Search for the cell housing the specified text and yield its (x, y) center coordinate. 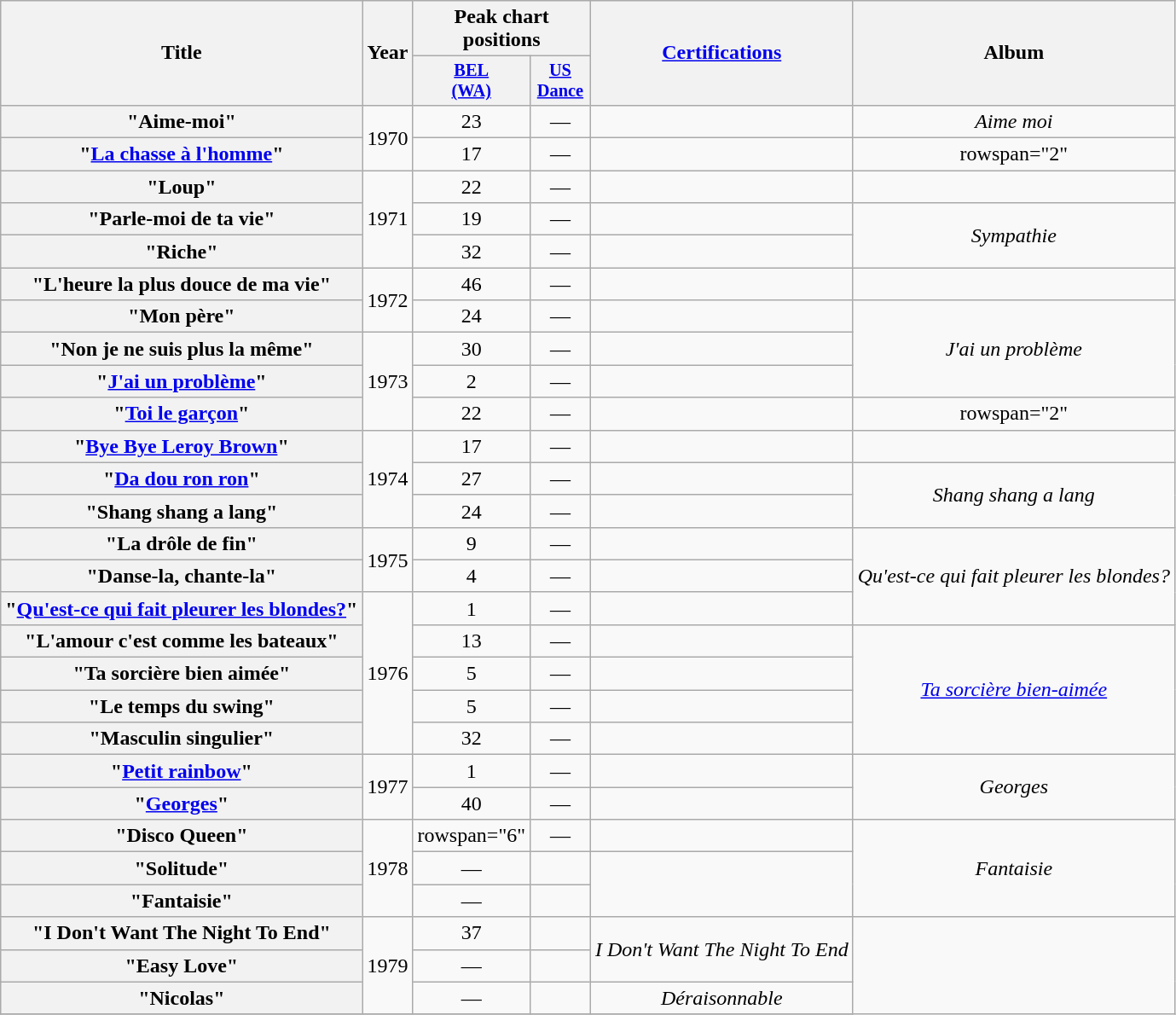
Fantaisie (1013, 868)
Year (387, 53)
"Aime-moi" (182, 121)
BEL(WA) (472, 81)
"Masculin singulier" (182, 739)
"Shang shang a lang" (182, 511)
"Nicolas" (182, 998)
"Mon père" (182, 316)
1972 (387, 300)
"La chasse à l'homme" (182, 154)
2 (472, 381)
"Riche" (182, 252)
46 (472, 284)
1974 (387, 478)
"I Don't Want The Night To End" (182, 933)
13 (472, 641)
USDance (561, 81)
Aime moi (1013, 121)
"Georges" (182, 803)
Peak chart positions (501, 29)
9 (472, 543)
23 (472, 121)
"Bye Bye Leroy Brown" (182, 446)
1979 (387, 966)
1970 (387, 137)
Ta sorcière bien-aimée (1013, 689)
1975 (387, 560)
I Don't Want The Night To End (721, 949)
Sympathie (1013, 235)
"L'heure la plus douce de ma vie" (182, 284)
"Solitude" (182, 868)
Shang shang a lang (1013, 495)
37 (472, 933)
Album (1013, 53)
"Le temps du swing" (182, 706)
"Fantaisie" (182, 901)
1977 (387, 787)
30 (472, 349)
Georges (1013, 787)
"J'ai un problème" (182, 381)
"Disco Queen" (182, 836)
1973 (387, 381)
"Non je ne suis plus la même" (182, 349)
"Parle-moi de ta vie" (182, 219)
Certifications (721, 53)
1978 (387, 868)
"Toi le garçon" (182, 414)
"Petit rainbow" (182, 771)
1976 (387, 673)
Title (182, 53)
19 (472, 219)
Qu'est-ce qui fait pleurer les blondes? (1013, 576)
40 (472, 803)
"Easy Love" (182, 966)
J'ai un problème (1013, 349)
"Qu'est-ce qui fait pleurer les blondes?" (182, 608)
"L'amour c'est comme les bateaux" (182, 641)
"Da dou ron ron" (182, 478)
Déraisonnable (721, 998)
"Danse-la, chante-la" (182, 576)
"Loup" (182, 187)
27 (472, 478)
"Ta sorcière bien aimée" (182, 674)
rowspan="6" (472, 836)
1971 (387, 219)
"La drôle de fin" (182, 543)
4 (472, 576)
